From the cell containing the given text, extract its center point as (X, Y) coordinate. 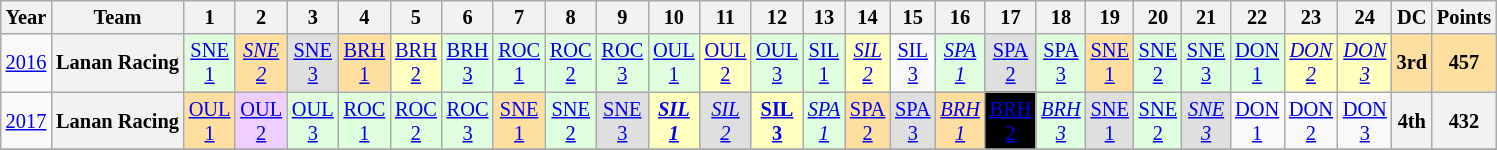
3rd (1412, 63)
14 (868, 17)
9 (622, 17)
2 (261, 17)
19 (1110, 17)
DC (1412, 17)
7 (519, 17)
15 (912, 17)
10 (674, 17)
16 (960, 17)
457 (1464, 63)
20 (1158, 17)
11 (726, 17)
2017 (26, 121)
12 (777, 17)
2016 (26, 63)
1 (210, 17)
4 (365, 17)
18 (1060, 17)
432 (1464, 121)
3 (313, 17)
Team (118, 17)
5 (416, 17)
4th (1412, 121)
24 (1365, 17)
Points (1464, 17)
8 (571, 17)
21 (1206, 17)
23 (1311, 17)
Year (26, 17)
13 (824, 17)
17 (1011, 17)
6 (468, 17)
22 (1257, 17)
